Provide the (x, y) coordinate of the cell's center where the given text is located.  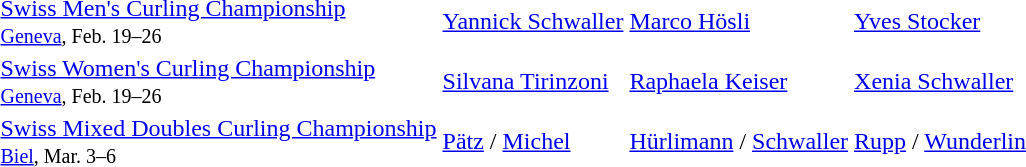
Silvana Tirinzoni (533, 82)
Raphaela Keiser (739, 82)
